Identify which cell holds the provided text, then report its (X, Y) central coordinate. 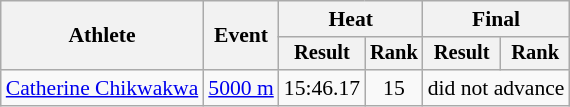
did not advance (496, 88)
15:46.17 (322, 88)
15 (394, 88)
Athlete (102, 36)
Final (496, 19)
Catherine Chikwakwa (102, 88)
Heat (351, 19)
5000 m (240, 88)
Event (240, 36)
